Detect which cell encompasses the target text, then output its [X, Y] center coordinate. 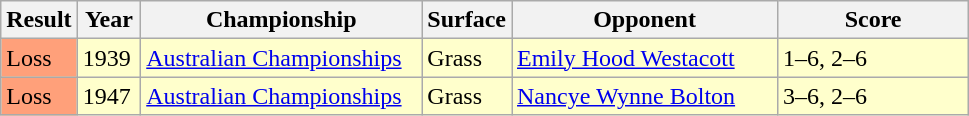
Nancye Wynne Bolton [645, 96]
1939 [109, 58]
Surface [467, 20]
3–6, 2–6 [874, 96]
Opponent [645, 20]
Emily Hood Westacott [645, 58]
1–6, 2–6 [874, 58]
1947 [109, 96]
Score [874, 20]
Championship [282, 20]
Result [39, 20]
Year [109, 20]
